Find where the given text appears and provide that cell's center as (X, Y) coordinate. 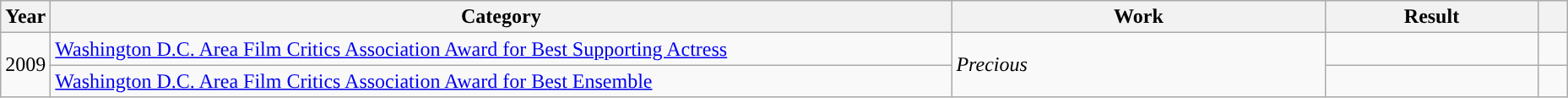
Washington D.C. Area Film Critics Association Award for Best Supporting Actress (502, 49)
Year (25, 17)
2009 (25, 65)
Work (1138, 17)
Washington D.C. Area Film Critics Association Award for Best Ensemble (502, 81)
Result (1432, 17)
Category (502, 17)
Precious (1138, 65)
